Locate the cell with the specified text and output its (x, y) center coordinate. 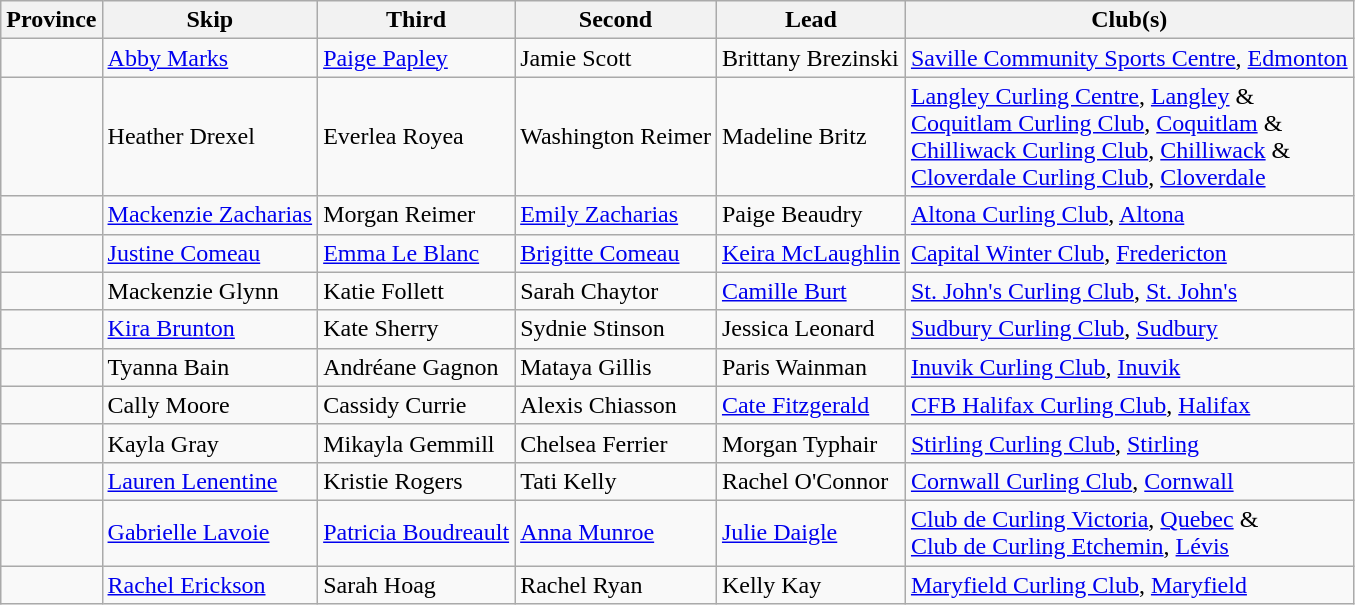
Stirling Curling Club, Stirling (1129, 443)
Rachel Erickson (210, 585)
Patricia Boudreault (416, 532)
Kristie Rogers (416, 481)
Rachel O'Connor (810, 481)
Paige Beaudry (810, 215)
Keira McLaughlin (810, 253)
Sudbury Curling Club, Sudbury (1129, 329)
Camille Burt (810, 291)
Province (52, 20)
Brittany Brezinski (810, 58)
Tati Kelly (616, 481)
Katie Follett (416, 291)
Mikayla Gemmill (416, 443)
Third (416, 20)
Club de Curling Victoria, Quebec & Club de Curling Etchemin, Lévis (1129, 532)
Mackenzie Zacharias (210, 215)
Paris Wainman (810, 367)
Cassidy Currie (416, 405)
Washington Reimer (616, 136)
Jessica Leonard (810, 329)
Sydnie Stinson (616, 329)
Cally Moore (210, 405)
Morgan Typhair (810, 443)
Brigitte Comeau (616, 253)
Emma Le Blanc (416, 253)
Capital Winter Club, Fredericton (1129, 253)
Heather Drexel (210, 136)
CFB Halifax Curling Club, Halifax (1129, 405)
Inuvik Curling Club, Inuvik (1129, 367)
Sarah Hoag (416, 585)
Tyanna Bain (210, 367)
Cornwall Curling Club, Cornwall (1129, 481)
Rachel Ryan (616, 585)
Chelsea Ferrier (616, 443)
Justine Comeau (210, 253)
St. John's Curling Club, St. John's (1129, 291)
Saville Community Sports Centre, Edmonton (1129, 58)
Sarah Chaytor (616, 291)
Altona Curling Club, Altona (1129, 215)
Club(s) (1129, 20)
Maryfield Curling Club, Maryfield (1129, 585)
Kayla Gray (210, 443)
Everlea Royea (416, 136)
Second (616, 20)
Lauren Lenentine (210, 481)
Langley Curling Centre, Langley & Coquitlam Curling Club, Coquitlam & Chilliwack Curling Club, Chilliwack & Cloverdale Curling Club, Cloverdale (1129, 136)
Mataya Gillis (616, 367)
Andréane Gagnon (416, 367)
Mackenzie Glynn (210, 291)
Jamie Scott (616, 58)
Morgan Reimer (416, 215)
Lead (810, 20)
Kira Brunton (210, 329)
Kate Sherry (416, 329)
Alexis Chiasson (616, 405)
Emily Zacharias (616, 215)
Paige Papley (416, 58)
Anna Munroe (616, 532)
Julie Daigle (810, 532)
Cate Fitzgerald (810, 405)
Gabrielle Lavoie (210, 532)
Abby Marks (210, 58)
Kelly Kay (810, 585)
Madeline Britz (810, 136)
Skip (210, 20)
